For the text-containing cell, return its midpoint in (x, y) coordinate format. 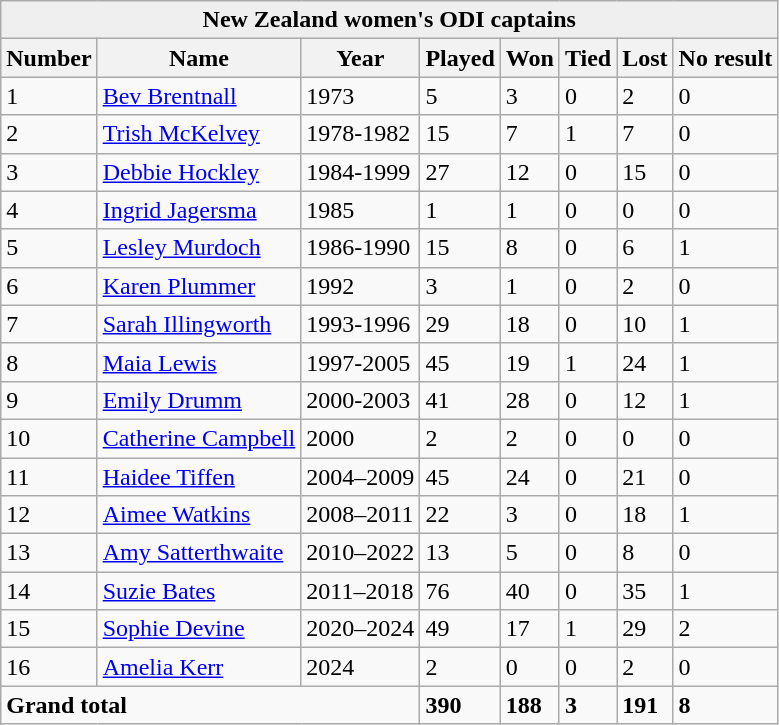
1993-1996 (360, 324)
17 (530, 629)
Sophie Devine (199, 629)
1973 (360, 96)
2008–2011 (360, 515)
Ingrid Jagersma (199, 210)
Tied (588, 58)
2024 (360, 667)
11 (49, 477)
1978-1982 (360, 134)
188 (530, 705)
Lesley Murdoch (199, 248)
76 (460, 591)
2020–2024 (360, 629)
27 (460, 172)
390 (460, 705)
Name (199, 58)
Sarah Illingworth (199, 324)
1992 (360, 286)
Trish McKelvey (199, 134)
Aimee Watkins (199, 515)
Year (360, 58)
2011–2018 (360, 591)
28 (530, 400)
Haidee Tiffen (199, 477)
9 (49, 400)
No result (726, 58)
21 (645, 477)
Played (460, 58)
49 (460, 629)
1984-1999 (360, 172)
Number (49, 58)
41 (460, 400)
2010–2022 (360, 553)
16 (49, 667)
2000 (360, 438)
Emily Drumm (199, 400)
35 (645, 591)
14 (49, 591)
Amelia Kerr (199, 667)
1997-2005 (360, 362)
Lost (645, 58)
Won (530, 58)
1986-1990 (360, 248)
Catherine Campbell (199, 438)
191 (645, 705)
22 (460, 515)
Grand total (210, 705)
Bev Brentnall (199, 96)
2004–2009 (360, 477)
Suzie Bates (199, 591)
1985 (360, 210)
40 (530, 591)
2000-2003 (360, 400)
4 (49, 210)
Debbie Hockley (199, 172)
Karen Plummer (199, 286)
Maia Lewis (199, 362)
New Zealand women's ODI captains (390, 20)
Amy Satterthwaite (199, 553)
19 (530, 362)
